Return the (X, Y) coordinate for the center point of the cell that contains the specified text.  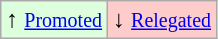
↓ Relegated (162, 20)
↑ Promoted (54, 20)
